Return the [x, y] coordinate for the center point of the cell that contains the specified text.  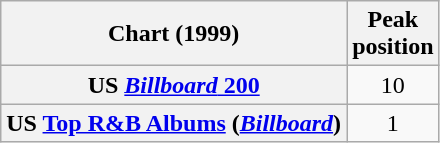
US Top R&B Albums (Billboard) [174, 123]
US Billboard 200 [174, 85]
10 [393, 85]
Chart (1999) [174, 34]
1 [393, 123]
Peak position [393, 34]
